Search for the cell housing the specified text and yield its (X, Y) center coordinate. 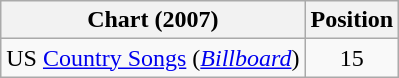
Chart (2007) (153, 20)
Position (352, 20)
15 (352, 58)
US Country Songs (Billboard) (153, 58)
